Provide the (X, Y) coordinate of the cell's center where the given text is located.  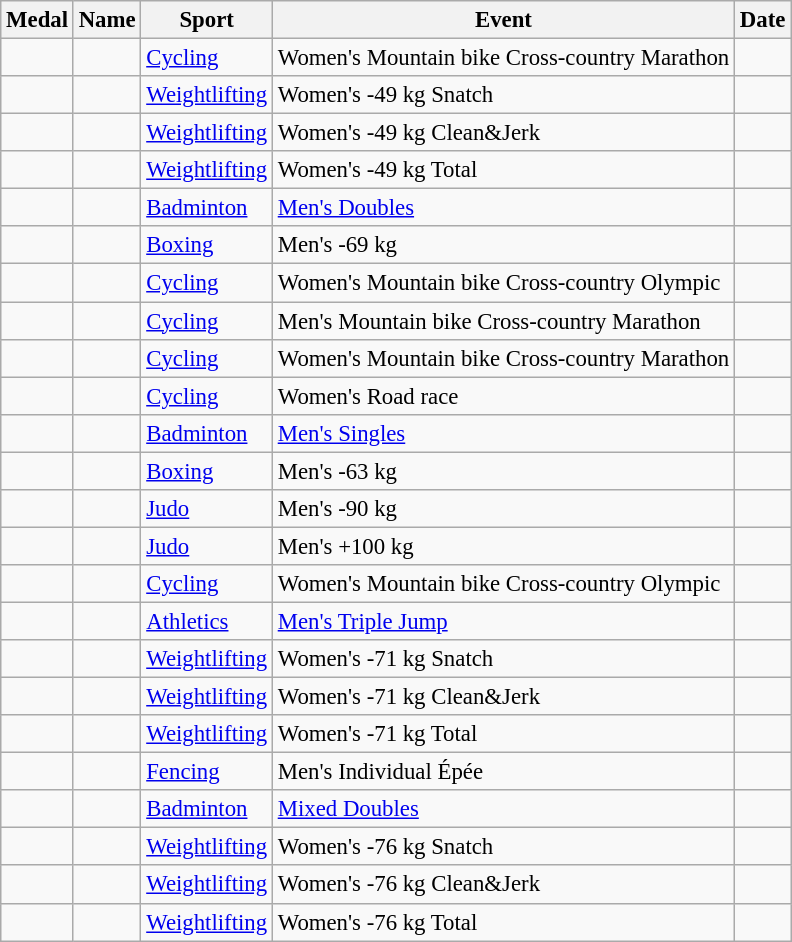
Women's -76 kg Snatch (503, 847)
Women's -49 kg Snatch (503, 95)
Medal (38, 20)
Name (107, 20)
Men's +100 kg (503, 546)
Men's Mountain bike Cross-country Marathon (503, 321)
Mixed Doubles (503, 809)
Women's -76 kg Total (503, 922)
Event (503, 20)
Women's -71 kg Total (503, 734)
Women's -71 kg Clean&Jerk (503, 697)
Women's -49 kg Clean&Jerk (503, 133)
Fencing (207, 772)
Date (763, 20)
Men's -69 kg (503, 245)
Sport (207, 20)
Men's Singles (503, 433)
Men's Individual Épée (503, 772)
Women's -71 kg Snatch (503, 659)
Women's -49 kg Total (503, 170)
Men's Doubles (503, 208)
Athletics (207, 621)
Women's Road race (503, 396)
Men's -63 kg (503, 471)
Men's Triple Jump (503, 621)
Women's -76 kg Clean&Jerk (503, 885)
Men's -90 kg (503, 509)
